Find where the given text appears and provide that cell's center as [X, Y] coordinate. 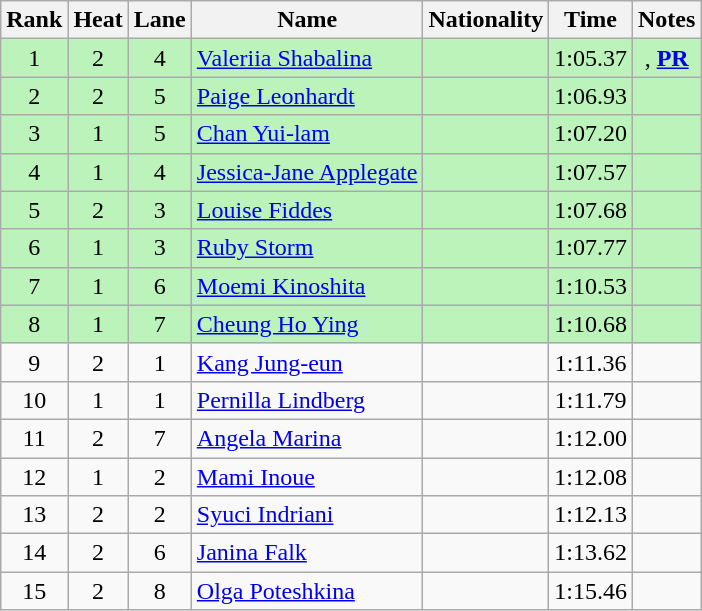
1:12.08 [591, 477]
14 [34, 553]
Paige Leonhardt [307, 96]
1:12.13 [591, 515]
1:11.79 [591, 400]
Lane [160, 20]
1:07.68 [591, 210]
1:05.37 [591, 58]
15 [34, 591]
Janina Falk [307, 553]
Heat [98, 20]
Jessica-Jane Applegate [307, 172]
1:11.36 [591, 362]
Syuci Indriani [307, 515]
, PR [666, 58]
1:15.46 [591, 591]
1:10.68 [591, 324]
1:12.00 [591, 438]
Angela Marina [307, 438]
1:06.93 [591, 96]
Kang Jung-eun [307, 362]
Olga Poteshkina [307, 591]
Cheung Ho Ying [307, 324]
13 [34, 515]
Nationality [486, 20]
10 [34, 400]
1:07.57 [591, 172]
1:10.53 [591, 286]
Time [591, 20]
Moemi Kinoshita [307, 286]
Notes [666, 20]
Pernilla Lindberg [307, 400]
Louise Fiddes [307, 210]
9 [34, 362]
12 [34, 477]
Ruby Storm [307, 248]
Name [307, 20]
Rank [34, 20]
Valeriia Shabalina [307, 58]
1:07.20 [591, 134]
11 [34, 438]
1:13.62 [591, 553]
Mami Inoue [307, 477]
1:07.77 [591, 248]
Chan Yui-lam [307, 134]
